Extract the (x, y) coordinate from the center of the cell holding the provided text.  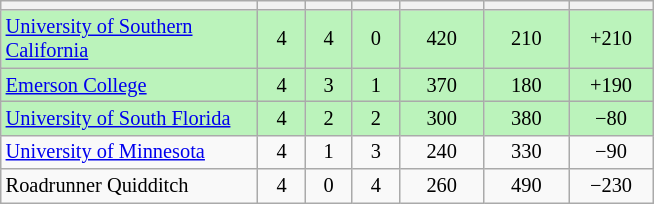
University of Minnesota (130, 152)
490 (526, 186)
University of South Florida (130, 118)
240 (442, 152)
Roadrunner Quidditch (130, 186)
370 (442, 85)
+210 (612, 39)
−90 (612, 152)
University of Southern California (130, 39)
300 (442, 118)
−230 (612, 186)
210 (526, 39)
260 (442, 186)
180 (526, 85)
+190 (612, 85)
330 (526, 152)
380 (526, 118)
420 (442, 39)
Emerson College (130, 85)
−80 (612, 118)
